Return the (x, y) coordinate for the center point of the cell that contains the specified text.  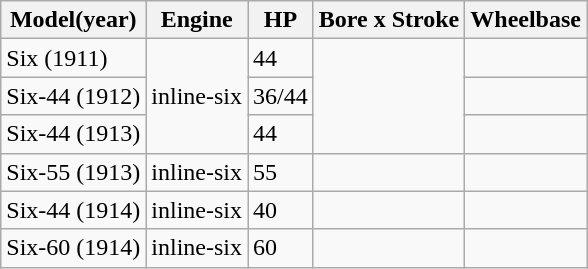
Wheelbase (526, 20)
Bore x Stroke (389, 20)
Engine (197, 20)
Six-44 (1912) (74, 96)
Six-44 (1914) (74, 210)
Six-44 (1913) (74, 134)
60 (281, 248)
Six-60 (1914) (74, 248)
Model(year) (74, 20)
Six (1911) (74, 58)
HP (281, 20)
36/44 (281, 96)
40 (281, 210)
Six-55 (1913) (74, 172)
55 (281, 172)
